Return (x, y) of the center of cell containing provided text 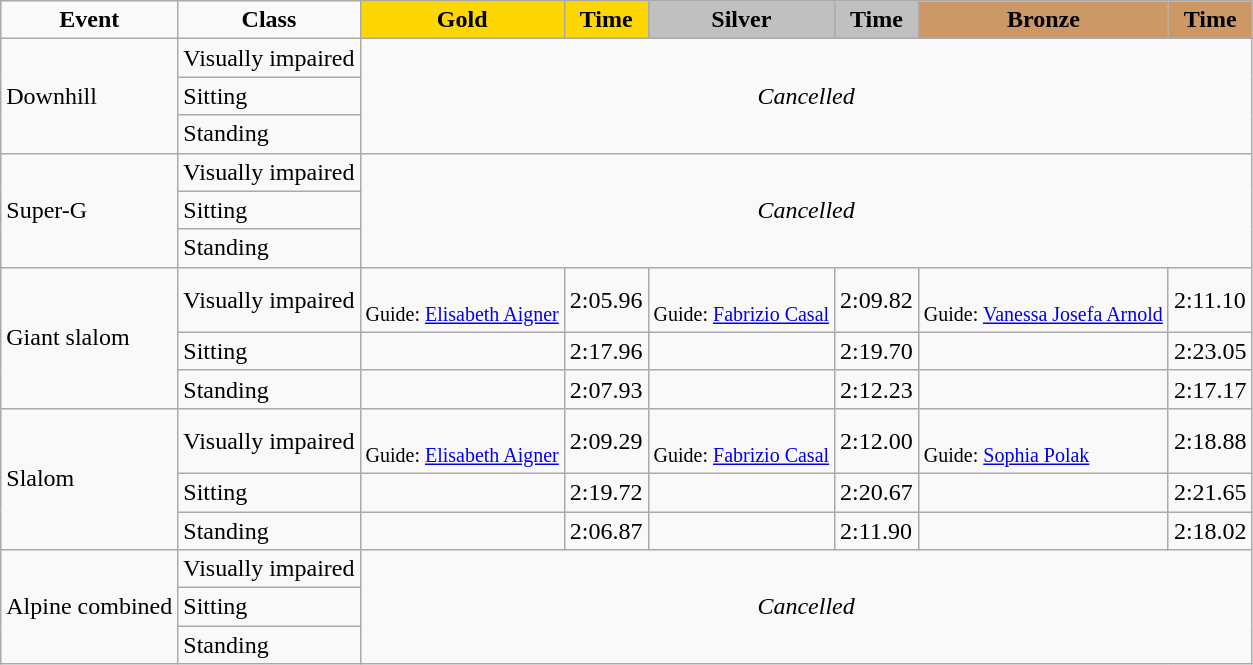
2:12.23 (877, 389)
Guide: Vanessa Josefa Arnold (1043, 300)
2:09.29 (606, 440)
2:09.82 (877, 300)
2:19.72 (606, 492)
2:07.93 (606, 389)
2:05.96 (606, 300)
Class (269, 20)
Giant slalom (90, 338)
Slalom (90, 478)
2:11.10 (1210, 300)
2:20.67 (877, 492)
2:19.70 (877, 351)
Super-G (90, 210)
2:23.05 (1210, 351)
2:12.00 (877, 440)
Downhill (90, 96)
2:17.17 (1210, 389)
2:17.96 (606, 351)
2:11.90 (877, 531)
2:21.65 (1210, 492)
Silver (742, 20)
Guide: Sophia Polak (1043, 440)
2:06.87 (606, 531)
2:18.02 (1210, 531)
Event (90, 20)
Gold (462, 20)
Alpine combined (90, 607)
Bronze (1043, 20)
2:18.88 (1210, 440)
